Locate the cell with the specified text and output its [x, y] center coordinate. 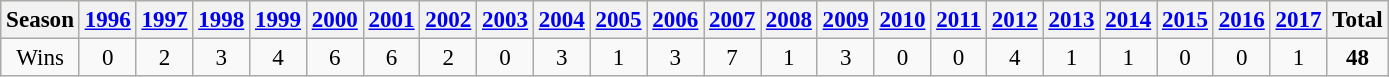
1998 [222, 20]
2008 [788, 20]
2017 [1298, 20]
2003 [506, 20]
2013 [1072, 20]
7 [732, 58]
2004 [562, 20]
2002 [448, 20]
Wins [40, 58]
2006 [676, 20]
2001 [392, 20]
48 [1358, 58]
Total [1358, 20]
Season [40, 20]
1997 [164, 20]
2016 [1242, 20]
2007 [732, 20]
2005 [618, 20]
2009 [846, 20]
2000 [334, 20]
1999 [278, 20]
2011 [959, 20]
2010 [902, 20]
2012 [1014, 20]
2014 [1128, 20]
1996 [108, 20]
2015 [1186, 20]
